Scan for the cell matching the given text and deliver its (X, Y) coordinate at center. 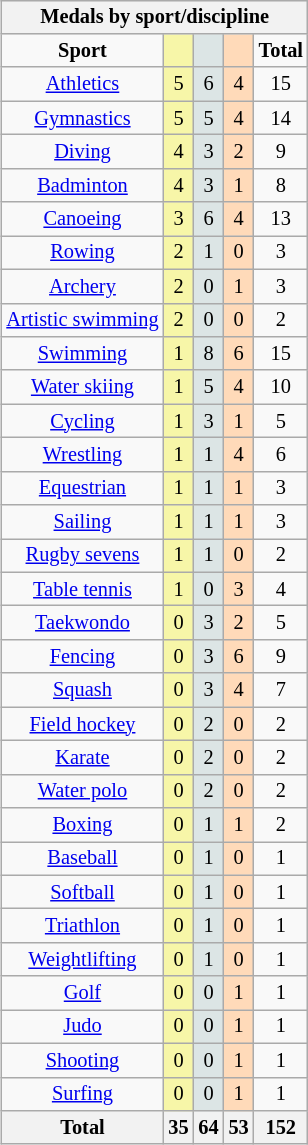
Surfing (82, 1094)
Judo (82, 1027)
Shooting (82, 1060)
Rowing (82, 253)
Gymnastics (82, 118)
Boxing (82, 825)
152 (281, 1128)
Baseball (82, 859)
14 (281, 118)
Swimming (82, 354)
Field hockey (82, 724)
Badminton (82, 185)
Water polo (82, 791)
Sport (82, 51)
Medals by sport/discipline (154, 17)
64 (209, 1128)
Sailing (82, 522)
53 (239, 1128)
10 (281, 387)
35 (178, 1128)
13 (281, 219)
Karate (82, 758)
Taekwondo (82, 623)
Weightlifting (82, 960)
Fencing (82, 657)
7 (281, 690)
Rugby sevens (82, 556)
Squash (82, 690)
Table tennis (82, 589)
Cycling (82, 421)
Triathlon (82, 926)
Artistic swimming (82, 320)
Water skiing (82, 387)
Softball (82, 892)
Equestrian (82, 488)
Athletics (82, 84)
Golf (82, 993)
Diving (82, 152)
Canoeing (82, 219)
Archery (82, 286)
Wrestling (82, 455)
